Scan for the cell matching the given text and deliver its [X, Y] coordinate at center. 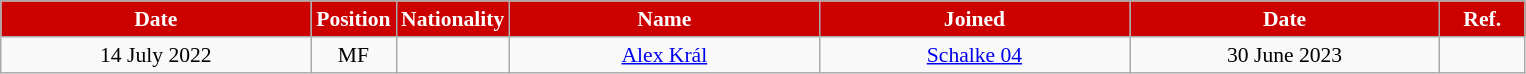
Ref. [1482, 19]
Position [354, 19]
Name [664, 19]
MF [354, 55]
Alex Král [664, 55]
Joined [974, 19]
14 July 2022 [156, 55]
30 June 2023 [1285, 55]
Nationality [452, 19]
Schalke 04 [974, 55]
